From the cell containing the given text, extract its center point as (x, y) coordinate. 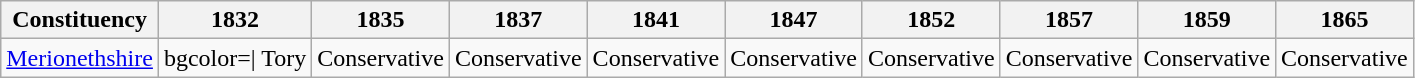
1865 (1345, 20)
1847 (794, 20)
bgcolor=| Tory (234, 58)
1835 (381, 20)
Constituency (80, 20)
1837 (518, 20)
1859 (1207, 20)
Merionethshire (80, 58)
1857 (1069, 20)
1841 (656, 20)
1832 (234, 20)
1852 (931, 20)
